Search for the cell housing the specified text and yield its [X, Y] center coordinate. 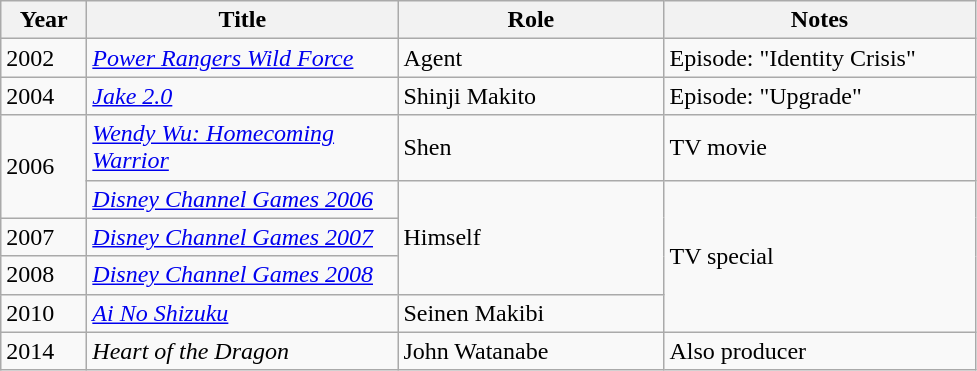
2007 [44, 237]
Seinen Makibi [531, 313]
Also producer [820, 351]
Ai No Shizuku [242, 313]
Notes [820, 20]
Shinji Makito [531, 96]
John Watanabe [531, 351]
Jake 2.0 [242, 96]
2010 [44, 313]
Shen [531, 148]
Disney Channel Games 2006 [242, 199]
Himself [531, 237]
Episode: "Identity Crisis" [820, 58]
Heart of the Dragon [242, 351]
Disney Channel Games 2008 [242, 275]
Wendy Wu: Homecoming Warrior [242, 148]
2006 [44, 166]
Year [44, 20]
2014 [44, 351]
Episode: "Upgrade" [820, 96]
TV special [820, 256]
Title [242, 20]
Disney Channel Games 2007 [242, 237]
2008 [44, 275]
Power Rangers Wild Force [242, 58]
2004 [44, 96]
TV movie [820, 148]
2002 [44, 58]
Role [531, 20]
Agent [531, 58]
